Capture the cell that displays the provided text and extract its [X, Y] central coordinate. 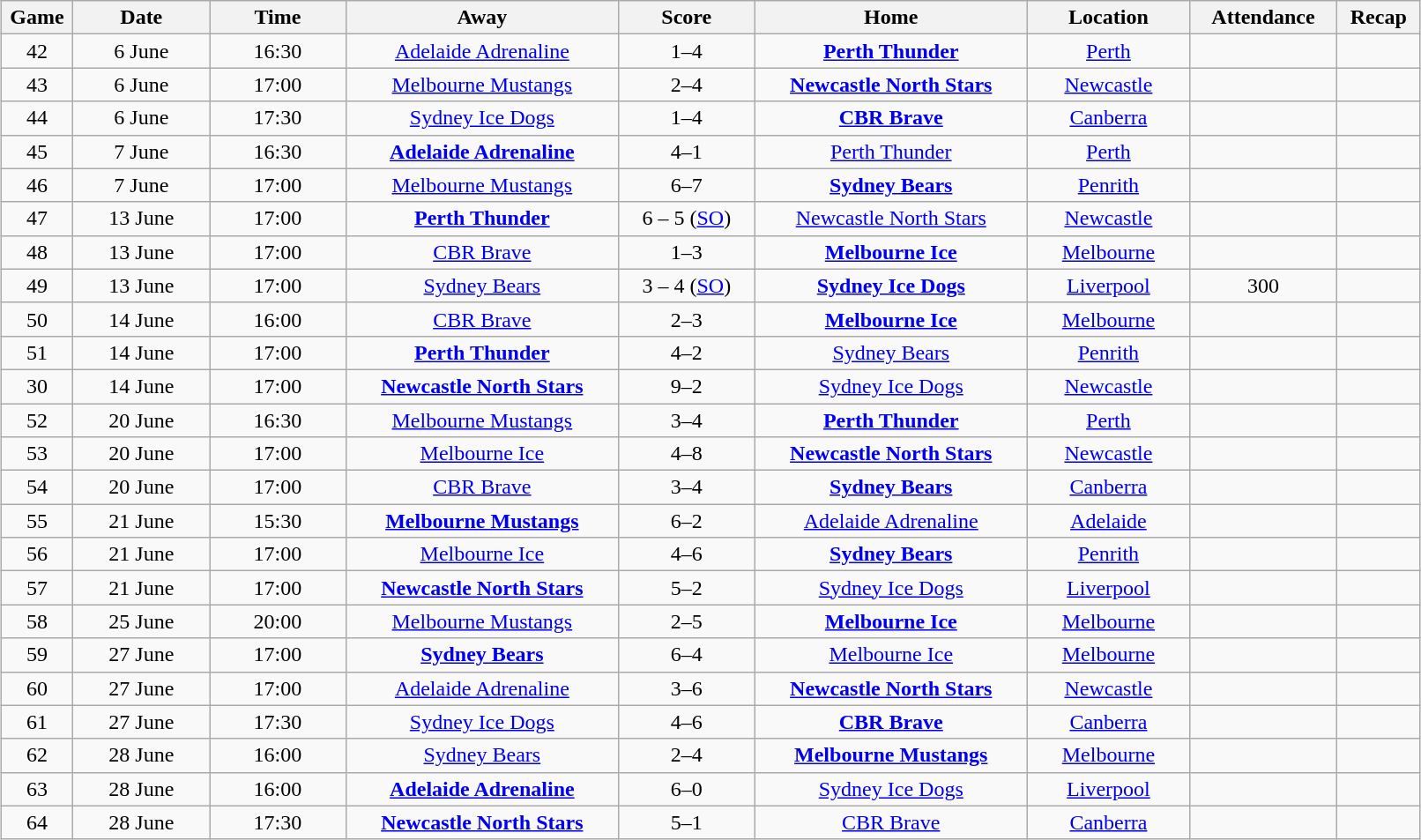
Recap [1379, 18]
56 [37, 554]
51 [37, 353]
3–6 [686, 688]
2–3 [686, 319]
6–0 [686, 789]
4–1 [686, 152]
5–2 [686, 588]
46 [37, 185]
44 [37, 118]
30 [37, 386]
62 [37, 755]
Home [890, 18]
300 [1262, 286]
15:30 [279, 521]
4–8 [686, 454]
9–2 [686, 386]
6–2 [686, 521]
53 [37, 454]
54 [37, 487]
Attendance [1262, 18]
57 [37, 588]
5–1 [686, 822]
47 [37, 219]
Adelaide [1108, 521]
Time [279, 18]
50 [37, 319]
60 [37, 688]
4–2 [686, 353]
63 [37, 789]
Away [481, 18]
61 [37, 722]
42 [37, 51]
Game [37, 18]
45 [37, 152]
Location [1108, 18]
59 [37, 655]
20:00 [279, 621]
52 [37, 420]
1–3 [686, 252]
43 [37, 85]
25 June [141, 621]
Score [686, 18]
48 [37, 252]
2–5 [686, 621]
55 [37, 521]
3 – 4 (SO) [686, 286]
Date [141, 18]
49 [37, 286]
64 [37, 822]
6 – 5 (SO) [686, 219]
6–4 [686, 655]
58 [37, 621]
6–7 [686, 185]
